Pinpoint the cell where the given text exists, returning its (X, Y) midpoint coordinate. 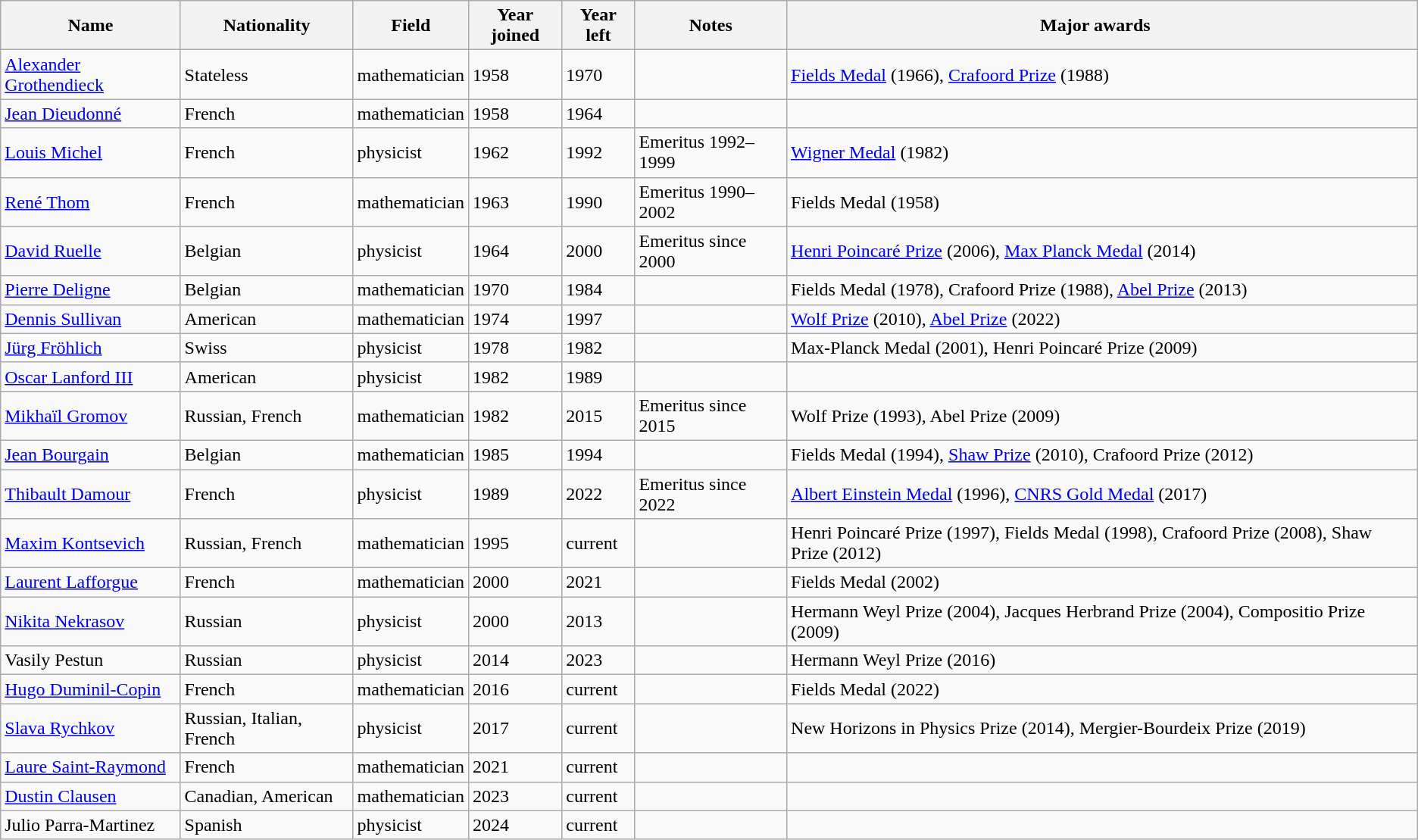
Jean Dieudonné (91, 114)
Jean Bourgain (91, 454)
Emeritus 1992–1999 (711, 153)
Henri Poincaré Prize (1997), Fields Medal (1998), Crafoord Prize (2008), Shaw Prize (2012) (1103, 544)
Nikita Nekrasov (91, 621)
Hermann Weyl Prize (2016) (1103, 660)
Fields Medal (1958) (1103, 201)
Year joined (515, 26)
Dustin Clausen (91, 796)
Fields Medal (1966), Crafoord Prize (1988) (1103, 74)
Spanish (267, 825)
Alexander Grothendieck (91, 74)
Maxim Kontsevich (91, 544)
1994 (598, 454)
Name (91, 26)
1990 (598, 201)
Oscar Lanford III (91, 376)
Laure Saint-Raymond (91, 767)
David Ruelle (91, 251)
Wolf Prize (1993), Abel Prize (2009) (1103, 415)
Mikhaïl Gromov (91, 415)
2013 (598, 621)
Laurent Lafforgue (91, 582)
Year left (598, 26)
Major awards (1103, 26)
Swiss (267, 348)
Russian, Italian, French (267, 729)
Fields Medal (2002) (1103, 582)
Fields Medal (2022) (1103, 689)
Dennis Sullivan (91, 319)
2014 (515, 660)
2015 (598, 415)
Jürg Fröhlich (91, 348)
2022 (598, 494)
Emeritus 1990–2002 (711, 201)
1963 (515, 201)
Albert Einstein Medal (1996), CNRS Gold Medal (2017) (1103, 494)
Vasily Pestun (91, 660)
1984 (598, 290)
Henri Poincaré Prize (2006), Max Planck Medal (2014) (1103, 251)
1978 (515, 348)
René Thom (91, 201)
Hugo Duminil-Copin (91, 689)
Emeritus since 2000 (711, 251)
Fields Medal (1978), Crafoord Prize (1988), Abel Prize (2013) (1103, 290)
1974 (515, 319)
Thibault Damour (91, 494)
Max-Planck Medal (2001), Henri Poincaré Prize (2009) (1103, 348)
Field (411, 26)
2024 (515, 825)
2016 (515, 689)
1992 (598, 153)
New Horizons in Physics Prize (2014), Mergier-Bourdeix Prize (2019) (1103, 729)
Emeritus since 2015 (711, 415)
Canadian, American (267, 796)
2017 (515, 729)
1997 (598, 319)
Wigner Medal (1982) (1103, 153)
Nationality (267, 26)
Louis Michel (91, 153)
Wolf Prize (2010), Abel Prize (2022) (1103, 319)
Pierre Deligne (91, 290)
1962 (515, 153)
Notes (711, 26)
Stateless (267, 74)
Emeritus since 2022 (711, 494)
Slava Rychkov (91, 729)
Julio Parra-Martinez (91, 825)
1985 (515, 454)
Hermann Weyl Prize (2004), Jacques Herbrand Prize (2004), Compositio Prize (2009) (1103, 621)
Fields Medal (1994), Shaw Prize (2010), Crafoord Prize (2012) (1103, 454)
1995 (515, 544)
